Provide the (X, Y) coordinate of the cell's center where the given text is located.  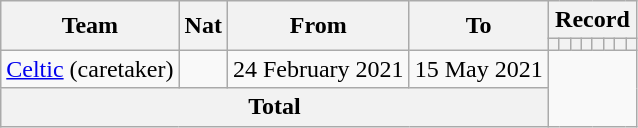
Celtic (caretaker) (90, 69)
Team (90, 26)
Total (274, 107)
15 May 2021 (478, 69)
24 February 2021 (318, 69)
Nat (203, 26)
To (478, 26)
Record (592, 20)
From (318, 26)
